Extract the (X, Y) coordinate from the center of the cell holding the provided text.  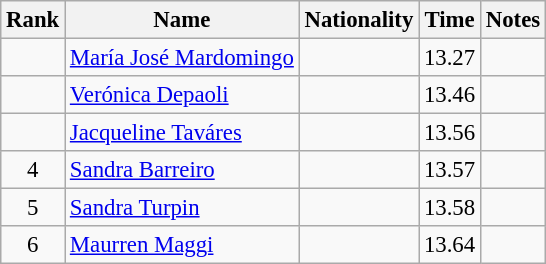
4 (33, 170)
Jacqueline Taváres (182, 133)
13.57 (450, 170)
María José Mardomingo (182, 58)
13.64 (450, 245)
5 (33, 208)
Sandra Barreiro (182, 170)
6 (33, 245)
13.56 (450, 133)
Time (450, 20)
Nationality (358, 20)
Notes (512, 20)
Sandra Turpin (182, 208)
13.58 (450, 208)
13.46 (450, 95)
Rank (33, 20)
13.27 (450, 58)
Maurren Maggi (182, 245)
Name (182, 20)
Verónica Depaoli (182, 95)
